From the cell containing the given text, extract its center point as (X, Y) coordinate. 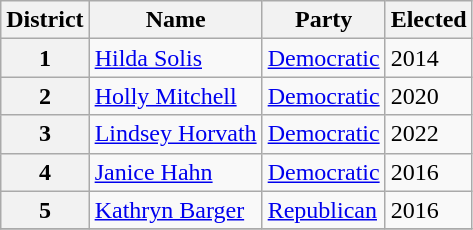
Party (324, 20)
Holly Mitchell (176, 96)
Janice Hahn (176, 172)
Republican (324, 210)
2014 (428, 58)
2 (45, 96)
Lindsey Horvath (176, 134)
1 (45, 58)
Name (176, 20)
3 (45, 134)
4 (45, 172)
2022 (428, 134)
Elected (428, 20)
District (45, 20)
Kathryn Barger (176, 210)
5 (45, 210)
2020 (428, 96)
Hilda Solis (176, 58)
